Scan for the cell matching the given text and deliver its [X, Y] coordinate at center. 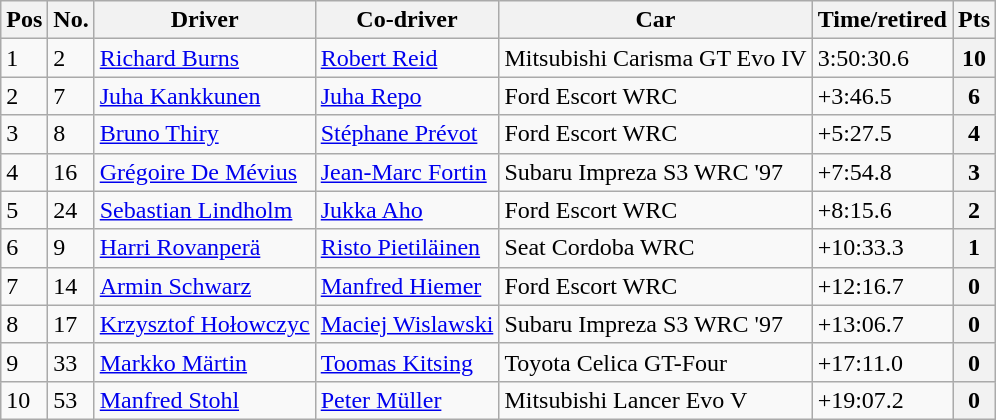
Mitsubishi Lancer Evo V [656, 400]
Risto Pietiläinen [407, 248]
16 [71, 172]
53 [71, 400]
Time/retired [882, 20]
Jean-Marc Fortin [407, 172]
Armin Schwarz [204, 286]
+8:15.6 [882, 210]
+7:54.8 [882, 172]
Mitsubishi Carisma GT Evo IV [656, 58]
5 [24, 210]
Krzysztof Hołowczyc [204, 324]
+17:11.0 [882, 362]
Robert Reid [407, 58]
Pts [974, 20]
Pos [24, 20]
Juha Repo [407, 96]
Markko Märtin [204, 362]
17 [71, 324]
Toyota Celica GT-Four [656, 362]
+5:27.5 [882, 134]
Maciej Wislawski [407, 324]
Grégoire De Mévius [204, 172]
Car [656, 20]
Stéphane Prévot [407, 134]
24 [71, 210]
Sebastian Lindholm [204, 210]
+19:07.2 [882, 400]
Manfred Hiemer [407, 286]
Richard Burns [204, 58]
Toomas Kitsing [407, 362]
Driver [204, 20]
+13:06.7 [882, 324]
Bruno Thiry [204, 134]
Jukka Aho [407, 210]
Co-driver [407, 20]
+10:33.3 [882, 248]
3:50:30.6 [882, 58]
+12:16.7 [882, 286]
No. [71, 20]
+3:46.5 [882, 96]
Manfred Stohl [204, 400]
Peter Müller [407, 400]
Harri Rovanperä [204, 248]
14 [71, 286]
Seat Cordoba WRC [656, 248]
33 [71, 362]
Juha Kankkunen [204, 96]
